Pinpoint the cell where the given text exists, returning its [x, y] midpoint coordinate. 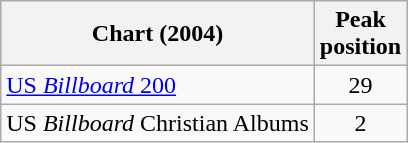
2 [360, 123]
Peakposition [360, 34]
US Billboard Christian Albums [158, 123]
29 [360, 85]
Chart (2004) [158, 34]
US Billboard 200 [158, 85]
